Find where the given text appears and provide that cell's center as [X, Y] coordinate. 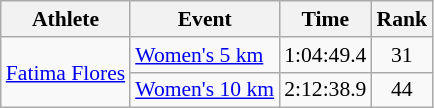
Rank [402, 19]
Time [325, 19]
Women's 5 km [204, 55]
Women's 10 km [204, 90]
Athlete [66, 19]
Fatima Flores [66, 72]
44 [402, 90]
2:12:38.9 [325, 90]
31 [402, 55]
Event [204, 19]
1:04:49.4 [325, 55]
